For the text-containing cell, return its midpoint in (X, Y) coordinate format. 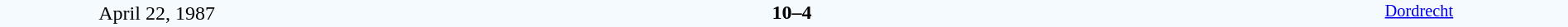
10–4 (791, 12)
April 22, 1987 (157, 13)
Dordrecht (1419, 13)
